Scan for the cell matching the given text and deliver its [x, y] coordinate at center. 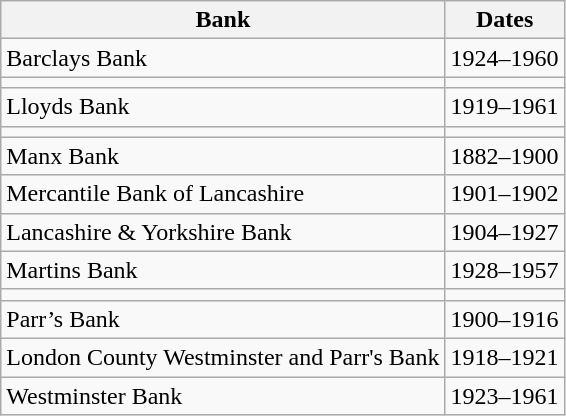
Manx Bank [223, 156]
Parr’s Bank [223, 319]
1901–1902 [504, 194]
Mercantile Bank of Lancashire [223, 194]
Martins Bank [223, 270]
1904–1927 [504, 232]
Lloyds Bank [223, 107]
Dates [504, 20]
1919–1961 [504, 107]
1918–1921 [504, 357]
Lancashire & Yorkshire Bank [223, 232]
1900–1916 [504, 319]
1923–1961 [504, 395]
Westminster Bank [223, 395]
London County Westminster and Parr's Bank [223, 357]
Bank [223, 20]
1928–1957 [504, 270]
1882–1900 [504, 156]
Barclays Bank [223, 58]
1924–1960 [504, 58]
